Scan for the cell matching the given text and deliver its [X, Y] coordinate at center. 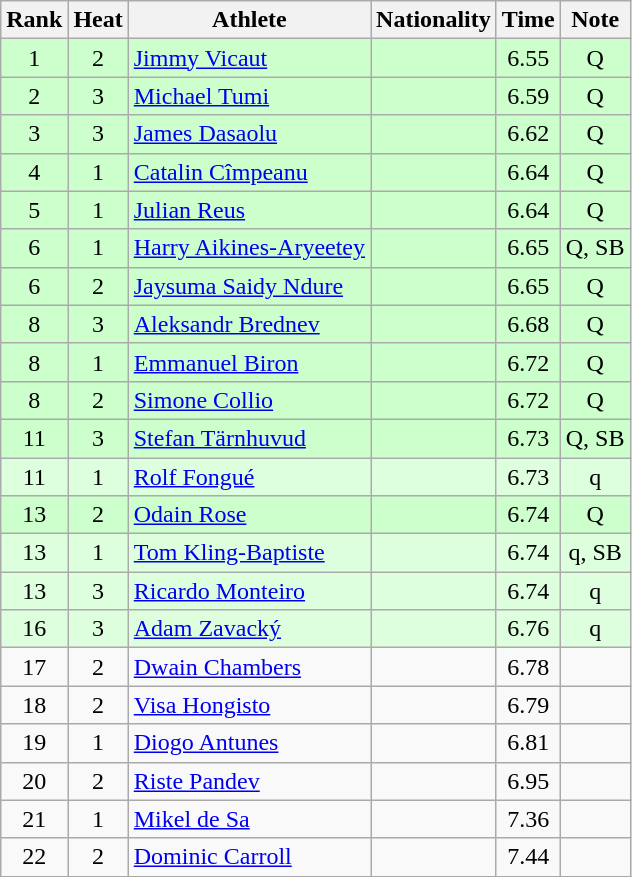
Jimmy Vicaut [249, 58]
q, SB [595, 553]
Diogo Antunes [249, 743]
Michael Tumi [249, 96]
17 [34, 667]
6.76 [528, 629]
20 [34, 781]
Aleksandr Brednev [249, 324]
Riste Pandev [249, 781]
18 [34, 705]
6.55 [528, 58]
Nationality [434, 20]
22 [34, 857]
Ricardo Monteiro [249, 591]
Catalin Cîmpeanu [249, 172]
4 [34, 172]
Athlete [249, 20]
6.95 [528, 781]
Emmanuel Biron [249, 362]
Julian Reus [249, 210]
Note [595, 20]
Adam Zavacký [249, 629]
Visa Hongisto [249, 705]
16 [34, 629]
7.44 [528, 857]
6.62 [528, 134]
Rolf Fongué [249, 477]
Tom Kling-Baptiste [249, 553]
Dominic Carroll [249, 857]
21 [34, 819]
6.68 [528, 324]
Heat [98, 20]
6.78 [528, 667]
7.36 [528, 819]
Jaysuma Saidy Ndure [249, 286]
Stefan Tärnhuvud [249, 438]
Dwain Chambers [249, 667]
Time [528, 20]
6.81 [528, 743]
6.79 [528, 705]
5 [34, 210]
Harry Aikines-Aryeetey [249, 248]
6.59 [528, 96]
Rank [34, 20]
James Dasaolu [249, 134]
Odain Rose [249, 515]
19 [34, 743]
Mikel de Sa [249, 819]
Simone Collio [249, 400]
